Pinpoint the cell where the given text exists, returning its [X, Y] midpoint coordinate. 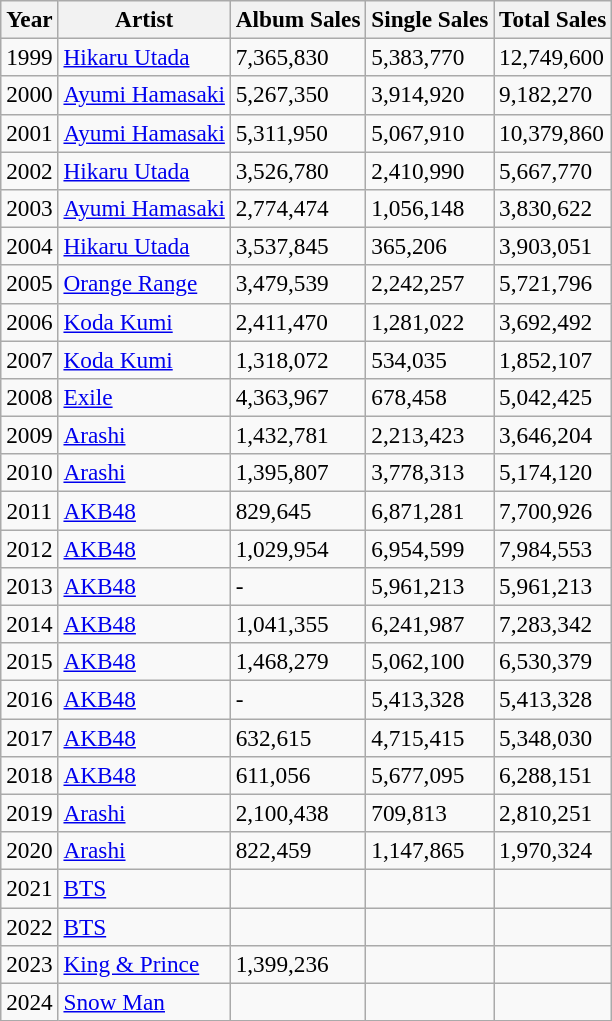
3,692,492 [553, 322]
2,774,474 [298, 208]
2012 [30, 548]
2022 [30, 926]
3,903,051 [553, 246]
822,459 [298, 850]
1,468,279 [298, 662]
Exile [144, 397]
Orange Range [144, 284]
6,871,281 [430, 510]
365,206 [430, 246]
2014 [30, 624]
4,363,967 [298, 397]
2003 [30, 208]
2021 [30, 888]
2001 [30, 133]
Snow Man [144, 1002]
2024 [30, 1002]
2006 [30, 322]
5,667,770 [553, 170]
5,267,350 [298, 95]
12,749,600 [553, 57]
2011 [30, 510]
1,970,324 [553, 850]
7,283,342 [553, 624]
Total Sales [553, 19]
3,830,622 [553, 208]
2016 [30, 699]
3,526,780 [298, 170]
2,810,251 [553, 813]
3,537,845 [298, 246]
2,242,257 [430, 284]
1,399,236 [298, 964]
2010 [30, 473]
632,615 [298, 737]
5,383,770 [430, 57]
1,395,807 [298, 473]
7,700,926 [553, 510]
1,281,022 [430, 322]
Artist [144, 19]
1,029,954 [298, 548]
Single Sales [430, 19]
1,432,781 [298, 435]
10,379,860 [553, 133]
1,318,072 [298, 359]
6,530,379 [553, 662]
5,042,425 [553, 397]
2002 [30, 170]
2008 [30, 397]
6,241,987 [430, 624]
Year [30, 19]
3,479,539 [298, 284]
2009 [30, 435]
829,645 [298, 510]
2007 [30, 359]
2017 [30, 737]
2004 [30, 246]
2005 [30, 284]
3,778,313 [430, 473]
709,813 [430, 813]
611,056 [298, 775]
5,062,100 [430, 662]
1999 [30, 57]
5,067,910 [430, 133]
2020 [30, 850]
1,147,865 [430, 850]
2019 [30, 813]
Album Sales [298, 19]
9,182,270 [553, 95]
King & Prince [144, 964]
5,677,095 [430, 775]
2000 [30, 95]
1,041,355 [298, 624]
1,056,148 [430, 208]
6,288,151 [553, 775]
5,348,030 [553, 737]
5,311,950 [298, 133]
2,411,470 [298, 322]
2013 [30, 586]
678,458 [430, 397]
2023 [30, 964]
1,852,107 [553, 359]
2,100,438 [298, 813]
2,213,423 [430, 435]
4,715,415 [430, 737]
2015 [30, 662]
7,365,830 [298, 57]
534,035 [430, 359]
3,914,920 [430, 95]
6,954,599 [430, 548]
7,984,553 [553, 548]
2018 [30, 775]
5,721,796 [553, 284]
2,410,990 [430, 170]
3,646,204 [553, 435]
5,174,120 [553, 473]
